Search for the cell housing the specified text and yield its (X, Y) center coordinate. 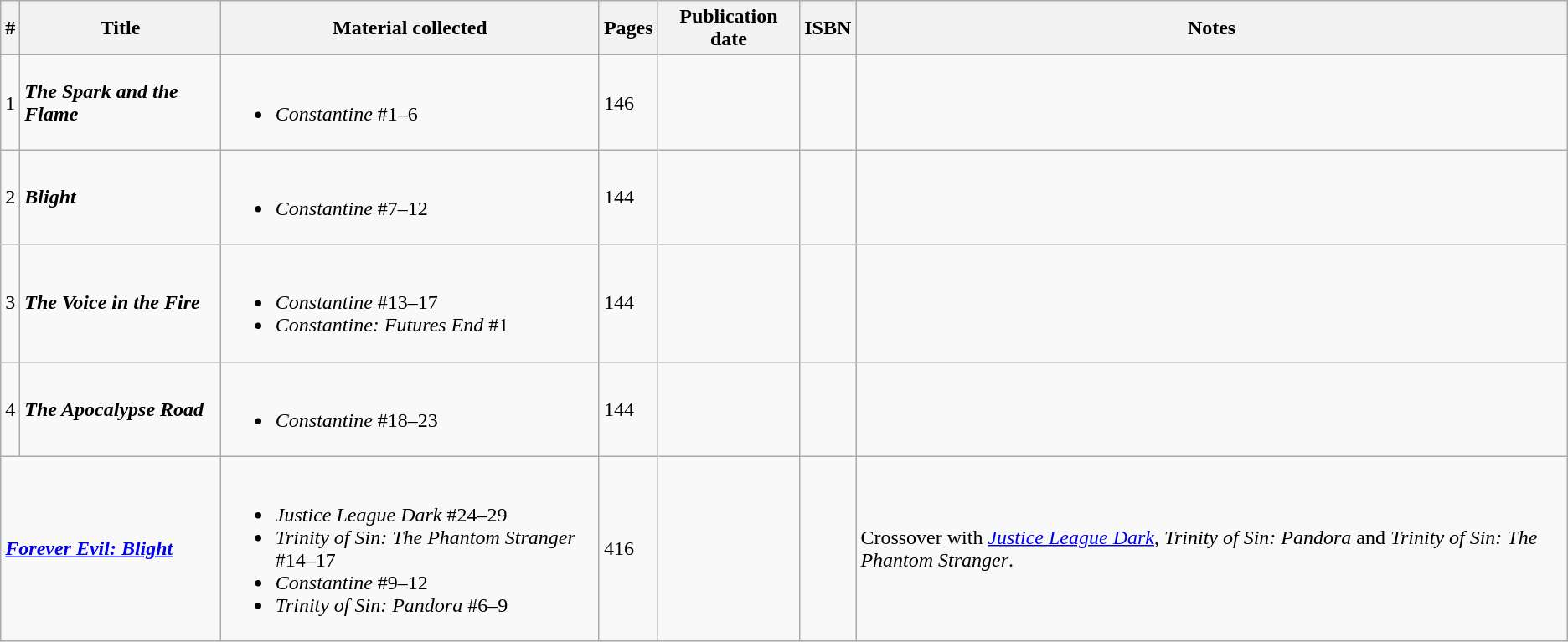
1 (10, 102)
# (10, 28)
Publication date (729, 28)
Title (121, 28)
Justice League Dark #24–29Trinity of Sin: The Phantom Stranger #14–17Constantine #9–12Trinity of Sin: Pandora #6–9 (410, 549)
Constantine #1–6 (410, 102)
146 (628, 102)
3 (10, 303)
Material collected (410, 28)
The Spark and the Flame (121, 102)
Notes (1211, 28)
Crossover with Justice League Dark, Trinity of Sin: Pandora and Trinity of Sin: The Phantom Stranger. (1211, 549)
The Voice in the Fire (121, 303)
416 (628, 549)
Constantine #13–17Constantine: Futures End #1 (410, 303)
Constantine #18–23 (410, 408)
Blight (121, 198)
2 (10, 198)
ISBN (828, 28)
Pages (628, 28)
Forever Evil: Blight (111, 549)
The Apocalypse Road (121, 408)
4 (10, 408)
Constantine #7–12 (410, 198)
